Search for the cell housing the specified text and yield its (x, y) center coordinate. 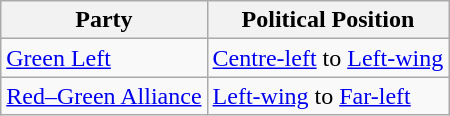
Left-wing to Far-left (328, 96)
Centre-left to Left-wing (328, 58)
Red–Green Alliance (104, 96)
Party (104, 20)
Political Position (328, 20)
Green Left (104, 58)
